From the cell containing the given text, extract its center point as (X, Y) coordinate. 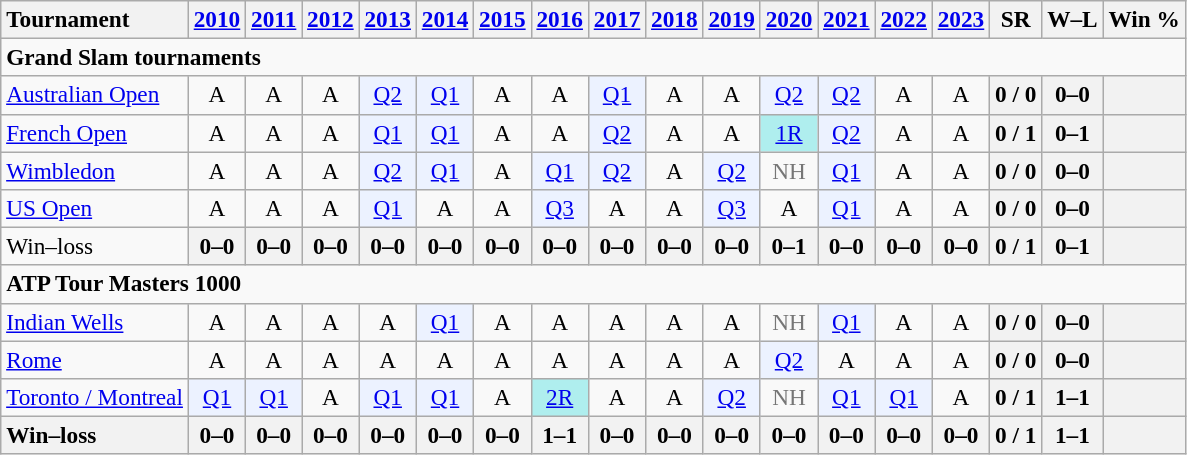
2021 (846, 19)
2017 (616, 19)
2010 (216, 19)
Toronto / Montreal (95, 397)
Win % (1144, 19)
Grand Slam tournaments (593, 57)
Indian Wells (95, 322)
Wimbledon (95, 170)
W–L (1072, 19)
2023 (960, 19)
2018 (674, 19)
2014 (444, 19)
US Open (95, 208)
Tournament (95, 19)
ATP Tour Masters 1000 (593, 284)
2011 (274, 19)
2015 (502, 19)
1R (788, 133)
2013 (388, 19)
2022 (904, 19)
2019 (732, 19)
2016 (560, 19)
Australian Open (95, 95)
Rome (95, 359)
French Open (95, 133)
2020 (788, 19)
SR (1016, 19)
2R (560, 397)
2012 (330, 19)
